Output the [x, y] coordinate of the center of the cell containing the given text.  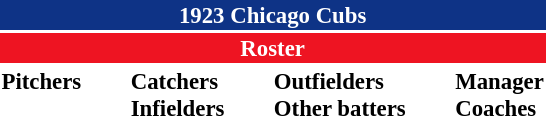
Roster [272, 48]
1923 Chicago Cubs [272, 15]
